Return [x, y] of the center of cell containing provided text 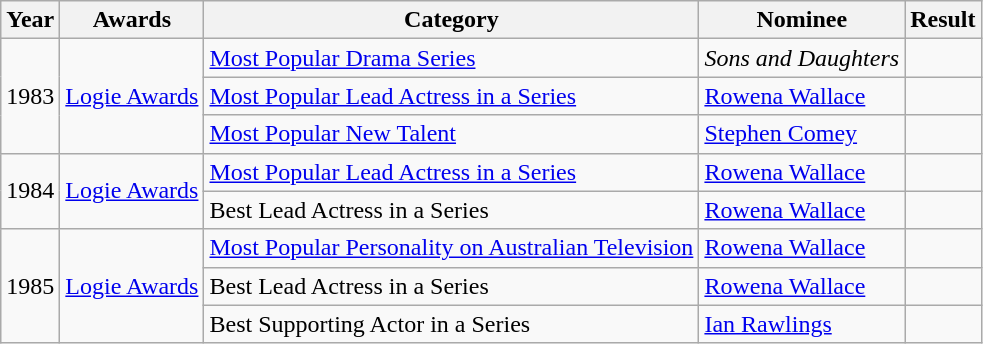
Most Popular New Talent [452, 134]
Nominee [802, 20]
1984 [30, 191]
Most Popular Personality on Australian Television [452, 248]
1983 [30, 96]
Awards [132, 20]
Sons and Daughters [802, 58]
Stephen Comey [802, 134]
Category [452, 20]
Year [30, 20]
Ian Rawlings [802, 324]
Result [943, 20]
Most Popular Drama Series [452, 58]
1985 [30, 286]
Best Supporting Actor in a Series [452, 324]
